Search for the cell housing the specified text and yield its (x, y) center coordinate. 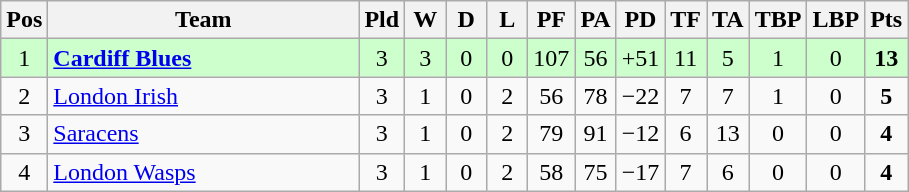
PF (552, 20)
PA (596, 20)
−12 (640, 134)
11 (686, 58)
75 (596, 172)
Cardiff Blues (204, 58)
L (508, 20)
London Wasps (204, 172)
Pld (382, 20)
Pos (24, 20)
+51 (640, 58)
Team (204, 20)
Pts (886, 20)
79 (552, 134)
TBP (778, 20)
D (466, 20)
W (426, 20)
91 (596, 134)
LBP (836, 20)
Saracens (204, 134)
London Irish (204, 96)
PD (640, 20)
TF (686, 20)
TA (728, 20)
58 (552, 172)
78 (596, 96)
107 (552, 58)
−17 (640, 172)
−22 (640, 96)
